Return [X, Y] of the center of cell containing provided text 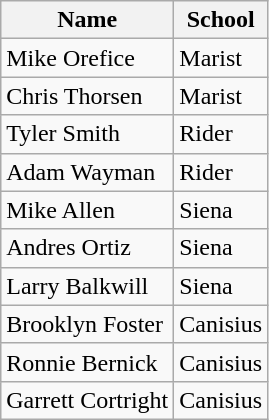
Garrett Cortright [88, 400]
Chris Thorsen [88, 96]
Adam Wayman [88, 172]
School [221, 20]
Tyler Smith [88, 134]
Name [88, 20]
Ronnie Bernick [88, 362]
Mike Allen [88, 210]
Brooklyn Foster [88, 324]
Mike Orefice [88, 58]
Larry Balkwill [88, 286]
Andres Ortiz [88, 248]
